Return (X, Y) of the center of cell containing provided text 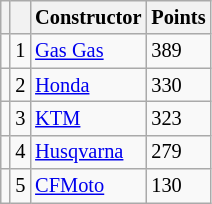
4 (20, 152)
Gas Gas (88, 51)
Honda (88, 85)
330 (178, 85)
323 (178, 118)
Points (178, 17)
3 (20, 118)
389 (178, 51)
CFMoto (88, 186)
5 (20, 186)
2 (20, 85)
1 (20, 51)
KTM (88, 118)
Constructor (88, 17)
279 (178, 152)
Husqvarna (88, 152)
130 (178, 186)
